Locate the cell with the specified text and output its (x, y) center coordinate. 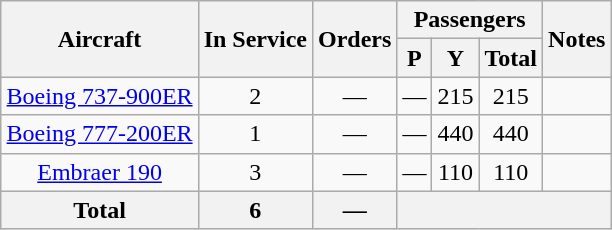
Passengers (470, 20)
1 (255, 134)
3 (255, 172)
2 (255, 96)
P (414, 58)
Orders (354, 39)
Y (456, 58)
Embraer 190 (100, 172)
Boeing 777-200ER (100, 134)
Notes (577, 39)
In Service (255, 39)
Aircraft (100, 39)
6 (255, 210)
Boeing 737-900ER (100, 96)
